Capture the cell that displays the provided text and extract its [x, y] central coordinate. 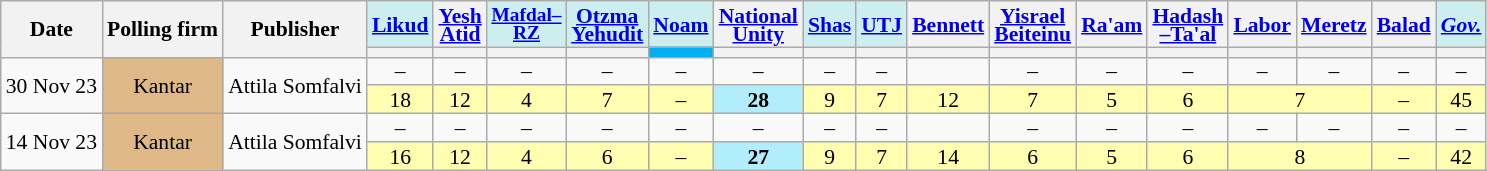
Polling firm [162, 29]
Publisher [295, 29]
Shas [830, 24]
Date [52, 29]
14 [948, 156]
NationalUnity [758, 24]
YisraelBeiteinu [1032, 24]
Balad [1404, 24]
OtzmaYehudit [607, 24]
YeshAtid [460, 24]
14 Nov 23 [52, 142]
30 Nov 23 [52, 85]
16 [400, 156]
27 [758, 156]
Labor [1262, 24]
Gov. [1462, 24]
UTJ [882, 24]
45 [1462, 100]
Bennett [948, 24]
42 [1462, 156]
18 [400, 100]
Likud [400, 24]
28 [758, 100]
Noam [680, 24]
Meretz [1334, 24]
8 [1300, 156]
Hadash–Ta'al [1188, 24]
Mafdal–RZ [526, 24]
Ra'am [1112, 24]
